Return the [X, Y] coordinate for the center point of the cell that contains the specified text.  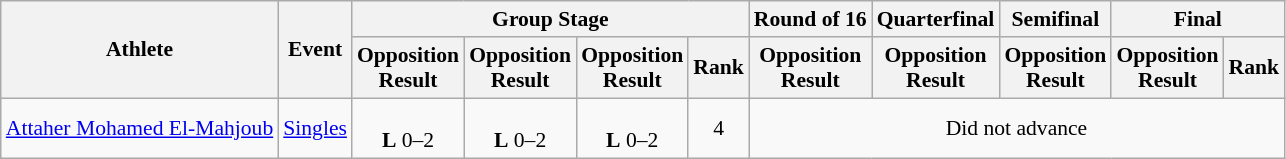
Group Stage [550, 19]
Athlete [140, 50]
Did not advance [1016, 128]
Semifinal [1055, 19]
Quarterfinal [936, 19]
Singles [315, 128]
Attaher Mohamed El-Mahjoub [140, 128]
4 [718, 128]
Event [315, 50]
Final [1198, 19]
Round of 16 [810, 19]
